Determine the (X, Y) coordinate at the center of the cell enclosing the given text.  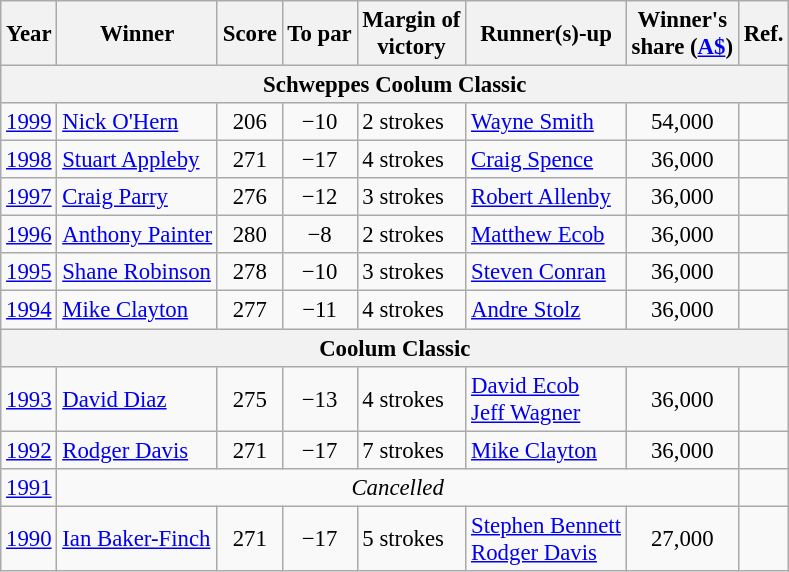
1990 (29, 538)
278 (250, 273)
5 strokes (412, 538)
Score (250, 34)
Anthony Painter (138, 235)
Rodger Davis (138, 450)
1993 (29, 398)
−8 (320, 235)
Nick O'Hern (138, 122)
Shane Robinson (138, 273)
Schweppes Coolum Classic (395, 85)
1992 (29, 450)
Runner(s)-up (546, 34)
Coolum Classic (395, 348)
1995 (29, 273)
Wayne Smith (546, 122)
1998 (29, 160)
Andre Stolz (546, 310)
1999 (29, 122)
−11 (320, 310)
280 (250, 235)
Matthew Ecob (546, 235)
1994 (29, 310)
Ian Baker-Finch (138, 538)
276 (250, 197)
Winner'sshare (A$) (682, 34)
7 strokes (412, 450)
David Ecob Jeff Wagner (546, 398)
54,000 (682, 122)
1991 (29, 487)
Robert Allenby (546, 197)
Steven Conran (546, 273)
206 (250, 122)
−13 (320, 398)
David Diaz (138, 398)
1996 (29, 235)
Year (29, 34)
275 (250, 398)
Winner (138, 34)
Margin ofvictory (412, 34)
Cancelled (398, 487)
1997 (29, 197)
27,000 (682, 538)
277 (250, 310)
Craig Parry (138, 197)
Stuart Appleby (138, 160)
Ref. (763, 34)
Stephen Bennett Rodger Davis (546, 538)
Craig Spence (546, 160)
To par (320, 34)
−12 (320, 197)
